Identify which cell holds the provided text, then report its [x, y] central coordinate. 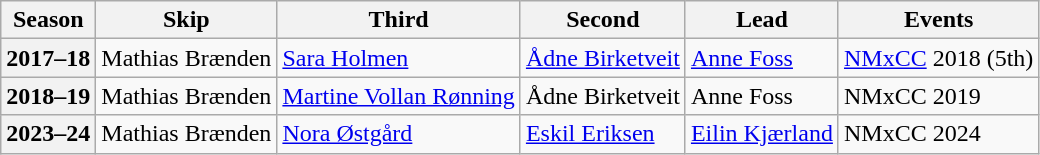
NMxCC 2024 [938, 134]
Martine Vollan Rønning [399, 96]
NMxCC 2018 (5th) [938, 58]
2023–24 [48, 134]
Third [399, 20]
Lead [762, 20]
Eskil Eriksen [602, 134]
2017–18 [48, 58]
Events [938, 20]
Second [602, 20]
Sara Holmen [399, 58]
Nora Østgård [399, 134]
Eilin Kjærland [762, 134]
NMxCC 2019 [938, 96]
Season [48, 20]
Skip [186, 20]
2018–19 [48, 96]
